Detect which cell encompasses the target text, then output its [X, Y] center coordinate. 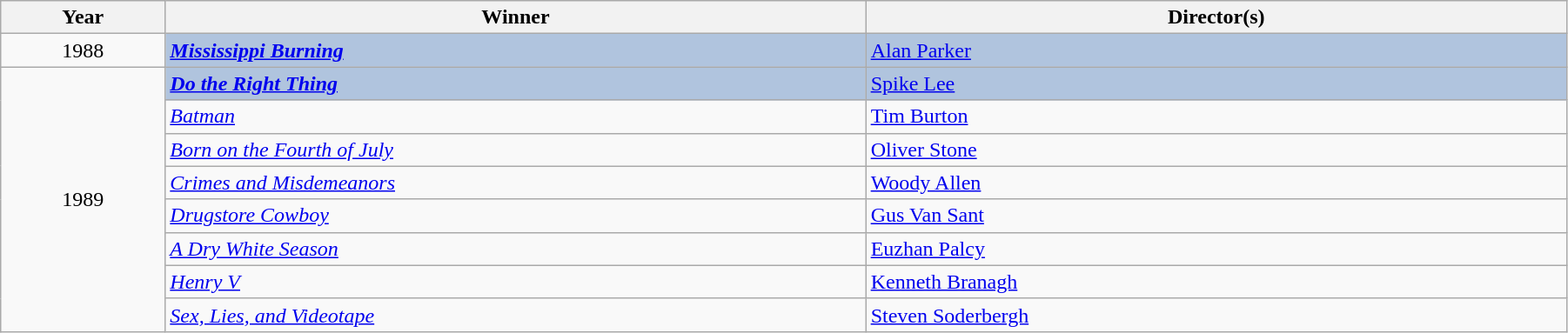
Euzhan Palcy [1216, 249]
Alan Parker [1216, 50]
Crimes and Misdemeanors [515, 183]
Born on the Fourth of July [515, 150]
1989 [84, 199]
Batman [515, 117]
Kenneth Branagh [1216, 282]
Mississippi Burning [515, 50]
Steven Soderbergh [1216, 315]
Tim Burton [1216, 117]
Oliver Stone [1216, 150]
A Dry White Season [515, 249]
Do the Right Thing [515, 83]
Henry V [515, 282]
Winner [515, 17]
Year [84, 17]
Gus Van Sant [1216, 216]
Drugstore Cowboy [515, 216]
Director(s) [1216, 17]
Spike Lee [1216, 83]
1988 [84, 50]
Woody Allen [1216, 183]
Sex, Lies, and Videotape [515, 315]
